Scan for the cell matching the given text and deliver its (x, y) coordinate at center. 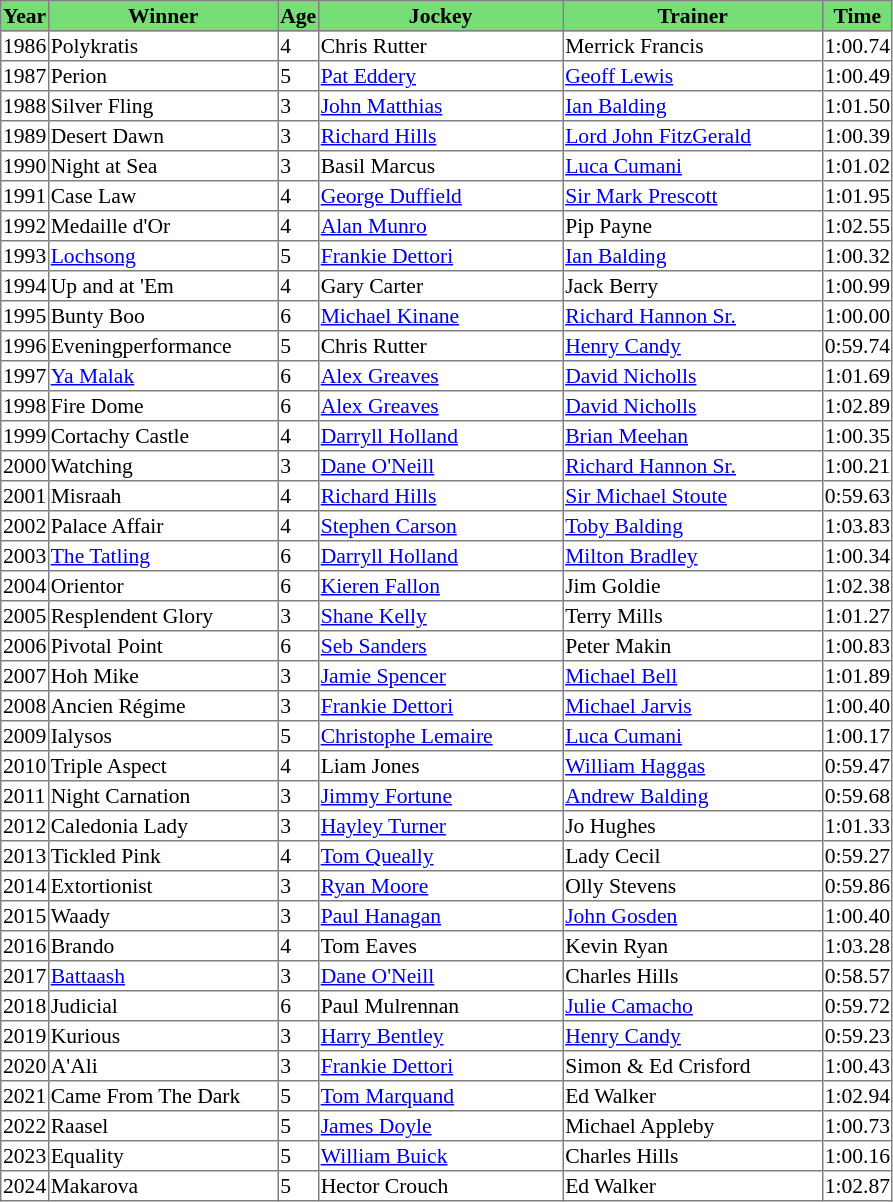
Julie Camacho (693, 1006)
Tom Eaves (440, 946)
Desert Dawn (163, 136)
Peter Makin (693, 646)
1:03.83 (857, 526)
Basil Marcus (440, 166)
Gary Carter (440, 286)
Stephen Carson (440, 526)
0:59.27 (857, 856)
1991 (25, 196)
Jamie Spencer (440, 676)
John Matthias (440, 106)
Jockey (440, 16)
Kieren Fallon (440, 586)
1995 (25, 316)
Jimmy Fortune (440, 796)
Brian Meehan (693, 436)
1:00.39 (857, 136)
Harry Bentley (440, 1036)
Battaash (163, 976)
Time (857, 16)
Michael Bell (693, 676)
Michael Jarvis (693, 706)
Bunty Boo (163, 316)
2008 (25, 706)
2000 (25, 466)
John Gosden (693, 916)
Kevin Ryan (693, 946)
2012 (25, 826)
Came From The Dark (163, 1096)
Hector Crouch (440, 1186)
1:01.27 (857, 616)
Ya Malak (163, 376)
Michael Kinane (440, 316)
2021 (25, 1096)
James Doyle (440, 1126)
1988 (25, 106)
Paul Mulrennan (440, 1006)
Tom Marquand (440, 1096)
Alan Munro (440, 226)
0:59.74 (857, 346)
Terry Mills (693, 616)
Palace Affair (163, 526)
1987 (25, 76)
1990 (25, 166)
2013 (25, 856)
Ialysos (163, 736)
2009 (25, 736)
Extortionist (163, 886)
1:00.16 (857, 1156)
William Haggas (693, 766)
1:02.55 (857, 226)
Caledonia Lady (163, 826)
Orientor (163, 586)
1:00.49 (857, 76)
2016 (25, 946)
Fire Dome (163, 406)
1:02.94 (857, 1096)
1996 (25, 346)
1:01.50 (857, 106)
Sir Mark Prescott (693, 196)
Watching (163, 466)
0:59.63 (857, 496)
1989 (25, 136)
Waady (163, 916)
1997 (25, 376)
1:02.38 (857, 586)
Misraah (163, 496)
Pivotal Point (163, 646)
Trainer (693, 16)
1:00.34 (857, 556)
Simon & Ed Crisford (693, 1066)
2006 (25, 646)
Medaille d'Or (163, 226)
1:00.35 (857, 436)
1:00.43 (857, 1066)
1:00.83 (857, 646)
Lord John FitzGerald (693, 136)
Case Law (163, 196)
Raasel (163, 1126)
1:00.73 (857, 1126)
1:01.33 (857, 826)
1:01.69 (857, 376)
Jim Goldie (693, 586)
2024 (25, 1186)
0:59.47 (857, 766)
Christophe Lemaire (440, 736)
2020 (25, 1066)
Tickled Pink (163, 856)
Cortachy Castle (163, 436)
1:03.28 (857, 946)
Merrick Francis (693, 46)
Night Carnation (163, 796)
0:59.23 (857, 1036)
Eveningperformance (163, 346)
Tom Queally (440, 856)
Lochsong (163, 256)
Andrew Balding (693, 796)
1:02.87 (857, 1186)
Perion (163, 76)
Pat Eddery (440, 76)
0:59.68 (857, 796)
2007 (25, 676)
1:00.74 (857, 46)
2004 (25, 586)
A'Ali (163, 1066)
Seb Sanders (440, 646)
Hayley Turner (440, 826)
Jo Hughes (693, 826)
Triple Aspect (163, 766)
1:00.21 (857, 466)
1:01.89 (857, 676)
George Duffield (440, 196)
2022 (25, 1126)
1998 (25, 406)
Paul Hanagan (440, 916)
2005 (25, 616)
Toby Balding (693, 526)
0:59.72 (857, 1006)
Liam Jones (440, 766)
2023 (25, 1156)
1993 (25, 256)
2014 (25, 886)
Lady Cecil (693, 856)
1994 (25, 286)
1992 (25, 226)
Silver Fling (163, 106)
0:59.86 (857, 886)
2017 (25, 976)
Equality (163, 1156)
2011 (25, 796)
1:01.95 (857, 196)
2002 (25, 526)
1986 (25, 46)
Polykratis (163, 46)
1:00.32 (857, 256)
1:00.17 (857, 736)
Makarova (163, 1186)
The Tatling (163, 556)
Year (25, 16)
Jack Berry (693, 286)
Winner (163, 16)
0:58.57 (857, 976)
Shane Kelly (440, 616)
Sir Michael Stoute (693, 496)
2001 (25, 496)
2019 (25, 1036)
Judicial (163, 1006)
Milton Bradley (693, 556)
2018 (25, 1006)
2010 (25, 766)
Michael Appleby (693, 1126)
Ancien Régime (163, 706)
Ryan Moore (440, 886)
Age (298, 16)
Hoh Mike (163, 676)
Olly Stevens (693, 886)
Up and at 'Em (163, 286)
2015 (25, 916)
Kurious (163, 1036)
Night at Sea (163, 166)
Resplendent Glory (163, 616)
1:01.02 (857, 166)
Pip Payne (693, 226)
Brando (163, 946)
William Buick (440, 1156)
1999 (25, 436)
1:00.00 (857, 316)
1:02.89 (857, 406)
1:00.99 (857, 286)
2003 (25, 556)
Geoff Lewis (693, 76)
